Return the [X, Y] coordinate for the center point of the cell that contains the specified text.  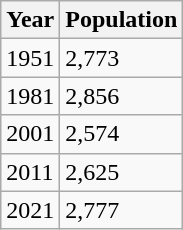
2021 [30, 210]
1951 [30, 58]
2011 [30, 172]
2,773 [122, 58]
2,574 [122, 134]
2001 [30, 134]
Year [30, 20]
1981 [30, 96]
2,856 [122, 96]
2,625 [122, 172]
2,777 [122, 210]
Population [122, 20]
